Locate the cell with the specified text and output its (x, y) center coordinate. 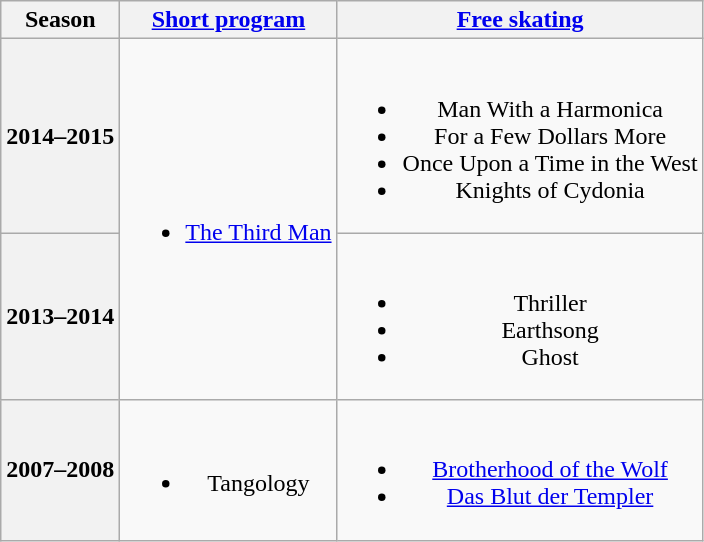
Thriller Earthsong Ghost (520, 316)
Short program (228, 20)
2014–2015 (60, 136)
2007–2008 (60, 470)
Man With a Harmonica For a Few Dollars More Once Upon a Time in the West Knights of Cydonia (520, 136)
Tangology (228, 470)
2013–2014 (60, 316)
Free skating (520, 20)
The Third Man (228, 220)
Season (60, 20)
Brotherhood of the Wolf Das Blut der Templer (520, 470)
